Return the (X, Y) coordinate for the center point of the cell that contains the specified text.  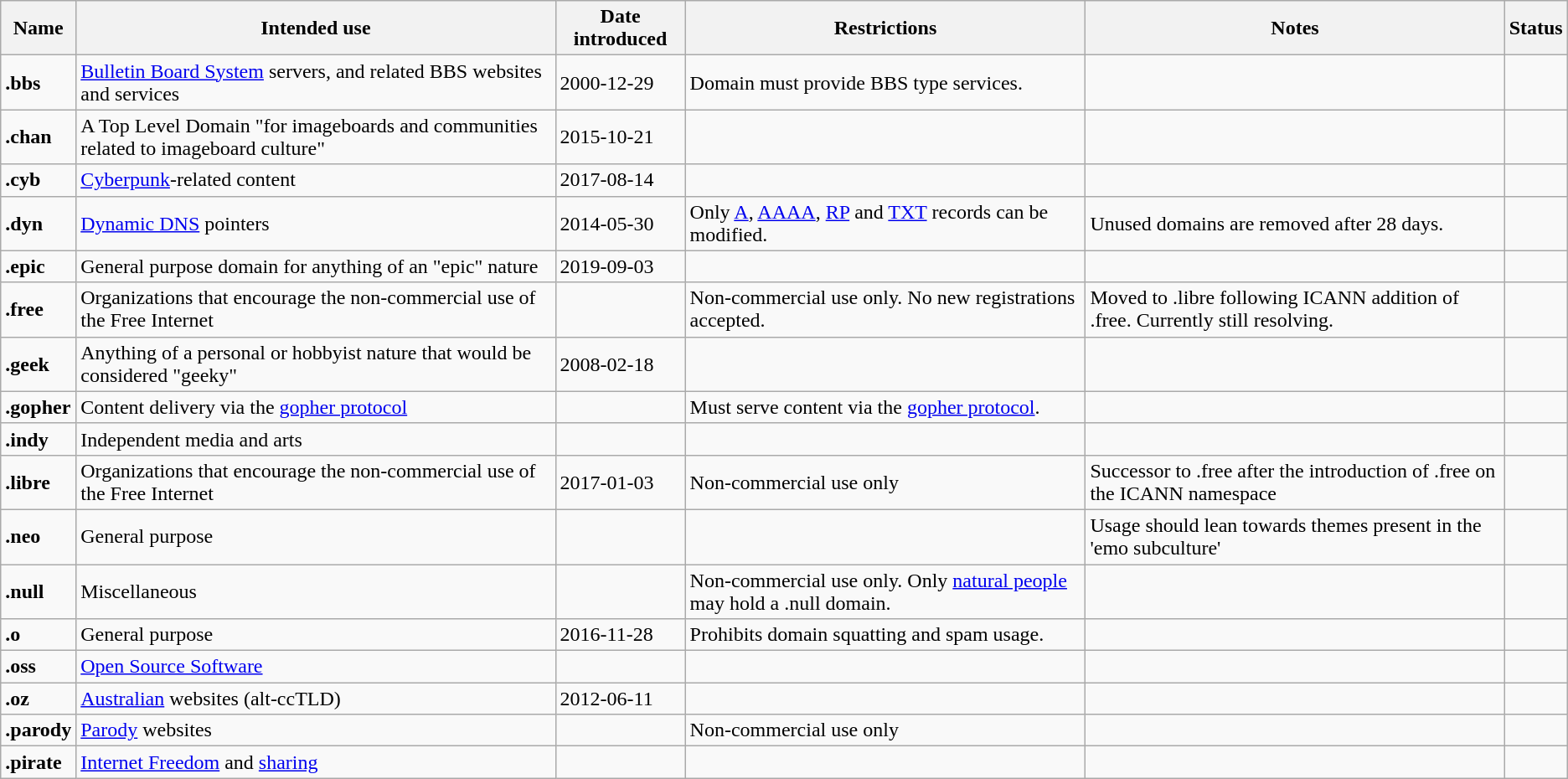
.bbs (39, 82)
.oz (39, 699)
Successor to .free after the introduction of .free on the ICANN namespace (1295, 482)
.null (39, 591)
Domain must provide BBS type services. (885, 82)
Miscellaneous (316, 591)
.oss (39, 667)
.indy (39, 439)
.epic (39, 266)
Bulletin Board System servers, and related BBS websites and services (316, 82)
.chan (39, 137)
2015-10-21 (620, 137)
.cyb (39, 180)
Unused domains are removed after 28 days. (1295, 223)
Restrictions (885, 28)
Status (1536, 28)
.dyn (39, 223)
.gopher (39, 407)
Non-commercial use only. Only natural people may hold a .null domain. (885, 591)
General purpose domain for anything of an "epic" nature (316, 266)
Intended use (316, 28)
2017-08-14 (620, 180)
.libre (39, 482)
A Top Level Domain "for imageboards and communities related to imageboard culture" (316, 137)
2008-02-18 (620, 364)
Prohibits domain squatting and spam usage. (885, 635)
2014-05-30 (620, 223)
Parody websites (316, 730)
Usage should lean towards themes present in the 'emo subculture' (1295, 536)
.parody (39, 730)
Dynamic DNS pointers (316, 223)
.o (39, 635)
Name (39, 28)
2000-12-29 (620, 82)
Anything of a personal or hobbyist nature that would be considered "geeky" (316, 364)
2017-01-03 (620, 482)
Moved to .libre following ICANN addition of .free. Currently still resolving. (1295, 310)
2019-09-03 (620, 266)
Non-commercial use only. No new registrations accepted. (885, 310)
Content delivery via the gopher protocol (316, 407)
Notes (1295, 28)
Must serve content via the gopher protocol. (885, 407)
Date introduced (620, 28)
Australian websites (alt-ccTLD) (316, 699)
.geek (39, 364)
Only A, AAAA, RP and TXT records can be modified. (885, 223)
2016-11-28 (620, 635)
Open Source Software (316, 667)
.free (39, 310)
Independent media and arts (316, 439)
Internet Freedom and sharing (316, 762)
.pirate (39, 762)
2012-06-11 (620, 699)
Cyberpunk-related content (316, 180)
.neo (39, 536)
